Provide the (x, y) coordinate of the cell's center where the given text is located.  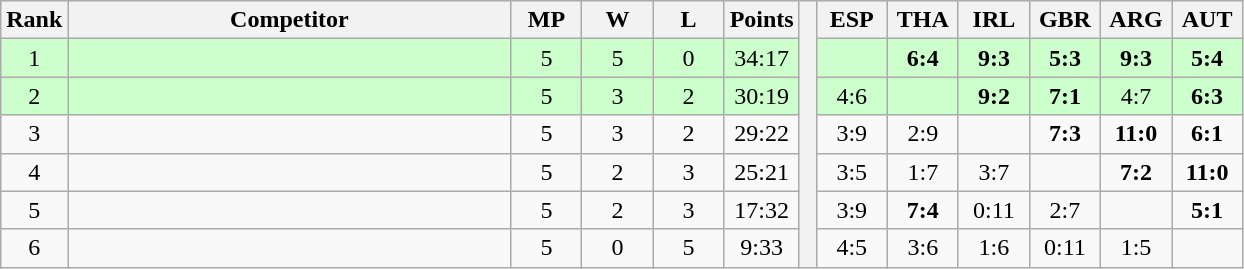
3:6 (922, 248)
34:17 (762, 58)
1:6 (994, 248)
MP (546, 20)
5:3 (1064, 58)
25:21 (762, 172)
4:7 (1136, 96)
ESP (852, 20)
AUT (1208, 20)
4:5 (852, 248)
4 (34, 172)
3:5 (852, 172)
1:7 (922, 172)
W (618, 20)
2:9 (922, 134)
THA (922, 20)
6:1 (1208, 134)
7:4 (922, 210)
17:32 (762, 210)
IRL (994, 20)
6:4 (922, 58)
2:7 (1064, 210)
5:1 (1208, 210)
6 (34, 248)
6:3 (1208, 96)
1:5 (1136, 248)
Rank (34, 20)
9:2 (994, 96)
9:33 (762, 248)
29:22 (762, 134)
3:7 (994, 172)
GBR (1064, 20)
ARG (1136, 20)
30:19 (762, 96)
1 (34, 58)
Competitor (290, 20)
L (688, 20)
7:3 (1064, 134)
5:4 (1208, 58)
7:1 (1064, 96)
Points (762, 20)
4:6 (852, 96)
7:2 (1136, 172)
